Return the [x, y] coordinate for the center point of the cell that contains the specified text.  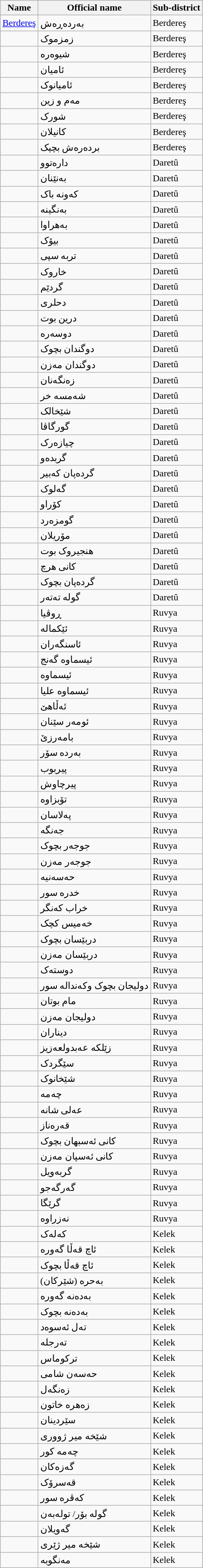
گه‌لوک [94, 489]
کانی هرچ [94, 567]
ئیسماوه‌ گه‌نج [94, 660]
ئامیان [94, 70]
به‌نگینه‌ [94, 210]
کانیلان [94, 132]
حه‌سه‌نیه‌ [94, 877]
مۆریلان [94, 535]
په‌لاسان [94, 815]
گه‌زه‌کان [94, 1467]
شیوه‌ره‌ [94, 54]
حه‌سه‌ن شامی [94, 1374]
که‌ونه‌ باک [94, 194]
ئاچ قه‌ڵا گه‌وره‌ [94, 1249]
مه‌نگوبه‌ [94, 1560]
دربێسان مه‌زن [94, 955]
درین بوت [94, 318]
قه‌سرۆک [94, 1482]
گوله‌ بۆر/ توله‌به‌ن [94, 1513]
دیناران [94, 1032]
دوسته‌ک [94, 970]
دحلری [94, 303]
ئێکماله‌ [94, 629]
به‌رده‌ سۆر [94, 753]
به‌نێنان [94, 178]
چه‌مه‌ [94, 1094]
تربه‌ سپی [94, 256]
Name [19, 8]
Official name [94, 8]
خاروک [94, 272]
گربده‌و [94, 458]
گوله‌ ته‌ته‌ر [94, 598]
ته‌رجله‌ [94, 1343]
به‌هراوا [94, 225]
خدره‌ سور [94, 892]
ئامیانوک [94, 85]
ترکوماس [94, 1358]
گرده‌پان که‌بیر [94, 473]
شێخانوک [94, 1079]
دوسه‌ره‌ [94, 334]
گه‌ویلان [94, 1529]
شێخه‌ میر ژووری [94, 1436]
دوگندان بچوک [94, 349]
گردێم [94, 287]
(به‌حره‌ (شێرکان [94, 1280]
چیازه‌رک [94, 442]
ئیسماوه‌ علیا [94, 691]
گه‌رگه‌جو [94, 1187]
جوجه‌ر مه‌زن [94, 861]
شێخه‌ میر ژێری [94, 1544]
به‌ده‌نه‌ بچوک [94, 1311]
عه‌لی شانه‌ [94, 1110]
کانی ئه‌سپان مه‌زن [94, 1156]
زه‌نگه‌نان [94, 380]
هنجیروک بوت [94, 551]
شێخالک [94, 411]
دربێسان بچوک [94, 939]
پیرچاوش [94, 784]
ئومه‌ر سێنان [94, 722]
ئاچ قه‌ڵا بچوک [94, 1265]
ئاسنگه‌ران [94, 644]
شه‌مسه‌ خر [94, 396]
کۆراو [94, 504]
داره‌توو [94, 163]
مه‌م و زین [94, 101]
به‌ده‌نه‌ گه‌وره‌ [94, 1296]
ته‌ل ئه‌سوه‌د [94, 1327]
زه‌هره‌ خاتون [94, 1405]
ئیسماوه‌ [94, 675]
زه‌نگه‌ل [94, 1389]
ڕوڤیا [94, 613]
Sub-district [176, 8]
سێردینان [94, 1420]
زمزموک [94, 38]
قه‌ره‌ناز [94, 1125]
خراب که‌نگر [94, 908]
بامه‌رزێ [94, 737]
گربه‌ویل [94, 1172]
نه‌زراوه‌ [94, 1218]
گرده‌پان بچوک [94, 582]
زێلکه‌ عه‌بدولعه‌زیز [94, 1048]
دوگندان مه‌زن [94, 365]
ئه‌ڵاهێ [94, 706]
شورک [94, 116]
گورگاڤا [94, 427]
خه‌میس کچک [94, 923]
گرێگا [94, 1203]
بیۆک [94, 241]
مام بوتان [94, 1001]
چه‌مه‌ کور [94, 1451]
جوجه‌ر بچوک [94, 846]
کانی ئه‌سبهان بچوک [94, 1141]
جه‌نگه‌ [94, 830]
تۆبزاوه‌ [94, 799]
دولیجان مه‌زن [94, 1017]
گومزه‌رد [94, 520]
دولیجان بچوک وکه‌نداله‌ سور [94, 986]
سێگردک [94, 1063]
برده‌ره‌ش بچیک [94, 147]
که‌ڤره‌ سور [94, 1498]
که‌له‌ک [94, 1234]
به‌رده‌ڕه‌ش [94, 23]
پیربوب [94, 768]
